From the cell containing the given text, extract its center point as [x, y] coordinate. 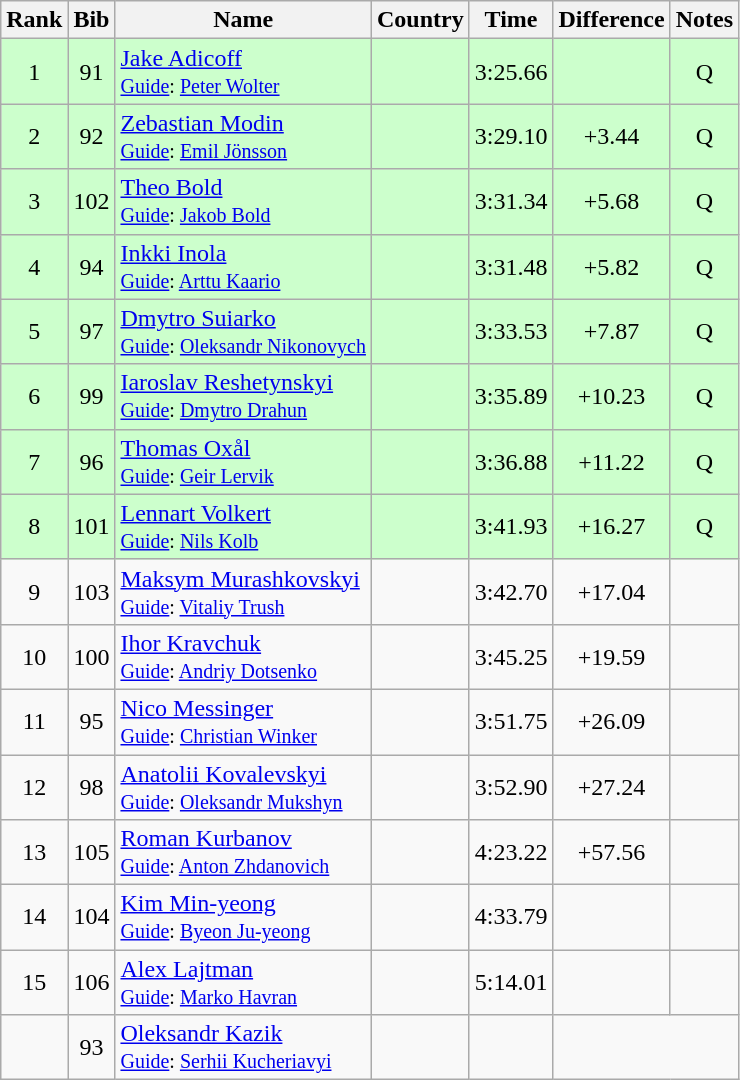
7 [34, 462]
Oleksandr KazikGuide: Serhii Kucheriavyi [244, 1048]
100 [92, 656]
Anatolii KovalevskyiGuide: Oleksandr Mukshyn [244, 786]
99 [92, 396]
Jake AdicoffGuide: Peter Wolter [244, 72]
3:45.25 [511, 656]
+19.59 [612, 656]
Country [420, 20]
3 [34, 202]
98 [92, 786]
+3.44 [612, 136]
Roman KurbanovGuide: Anton Zhdanovich [244, 852]
9 [34, 592]
4:23.22 [511, 852]
8 [34, 526]
+27.24 [612, 786]
3:33.53 [511, 332]
3:31.48 [511, 266]
91 [92, 72]
Thomas OxålGuide: Geir Lervik [244, 462]
3:52.90 [511, 786]
Iaroslav ReshetynskyiGuide: Dmytro Drahun [244, 396]
+5.68 [612, 202]
106 [92, 982]
Inkki InolaGuide: Arttu Kaario [244, 266]
105 [92, 852]
97 [92, 332]
Zebastian ModinGuide: Emil Jönsson [244, 136]
1 [34, 72]
15 [34, 982]
3:42.70 [511, 592]
Time [511, 20]
12 [34, 786]
+10.23 [612, 396]
Difference [612, 20]
Lennart VolkertGuide: Nils Kolb [244, 526]
104 [92, 918]
3:36.88 [511, 462]
3:25.66 [511, 72]
3:51.75 [511, 722]
Rank [34, 20]
11 [34, 722]
Theo BoldGuide: Jakob Bold [244, 202]
96 [92, 462]
6 [34, 396]
+5.82 [612, 266]
Alex LajtmanGuide: Marko Havran [244, 982]
5 [34, 332]
+11.22 [612, 462]
+7.87 [612, 332]
10 [34, 656]
+16.27 [612, 526]
14 [34, 918]
92 [92, 136]
4 [34, 266]
+26.09 [612, 722]
3:31.34 [511, 202]
101 [92, 526]
94 [92, 266]
Ihor KravchukGuide: Andriy Dotsenko [244, 656]
+17.04 [612, 592]
95 [92, 722]
5:14.01 [511, 982]
3:41.93 [511, 526]
3:35.89 [511, 396]
93 [92, 1048]
103 [92, 592]
13 [34, 852]
Nico MessingerGuide: Christian Winker [244, 722]
Notes [704, 20]
3:29.10 [511, 136]
Name [244, 20]
102 [92, 202]
4:33.79 [511, 918]
Dmytro SuiarkoGuide: Oleksandr Nikonovych [244, 332]
2 [34, 136]
Bib [92, 20]
+57.56 [612, 852]
Maksym MurashkovskyiGuide: Vitaliy Trush [244, 592]
Kim Min-yeongGuide: Byeon Ju-yeong [244, 918]
